From the cell containing the given text, extract its center point as (x, y) coordinate. 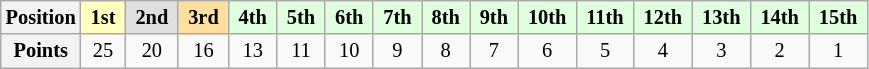
7 (494, 51)
16 (203, 51)
8 (446, 51)
2 (779, 51)
20 (152, 51)
13 (253, 51)
2nd (152, 17)
14th (779, 17)
9th (494, 17)
10 (349, 51)
8th (446, 17)
3 (721, 51)
10th (547, 17)
5th (301, 17)
15th (838, 17)
11 (301, 51)
4th (253, 17)
6th (349, 17)
9 (397, 51)
6 (547, 51)
1st (104, 17)
7th (397, 17)
12th (663, 17)
Points (41, 51)
3rd (203, 17)
4 (663, 51)
5 (604, 51)
Position (41, 17)
11th (604, 17)
13th (721, 17)
1 (838, 51)
25 (104, 51)
